Capture the cell that displays the provided text and extract its [X, Y] central coordinate. 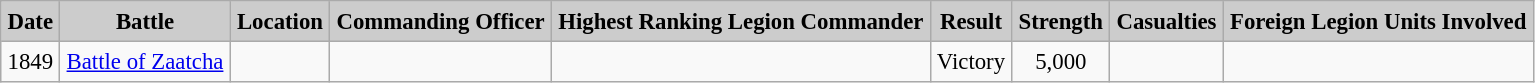
Highest Ranking Legion Commander [740, 21]
Result [971, 21]
Foreign Legion Units Involved [1378, 21]
Battle [145, 21]
Commanding Officer [441, 21]
1849 [30, 61]
Casualties [1167, 21]
Strength [1061, 21]
Location [280, 21]
Date [30, 21]
Battle of Zaatcha [145, 61]
Victory [971, 61]
5,000 [1061, 61]
